Return (x, y) of the center of cell containing provided text 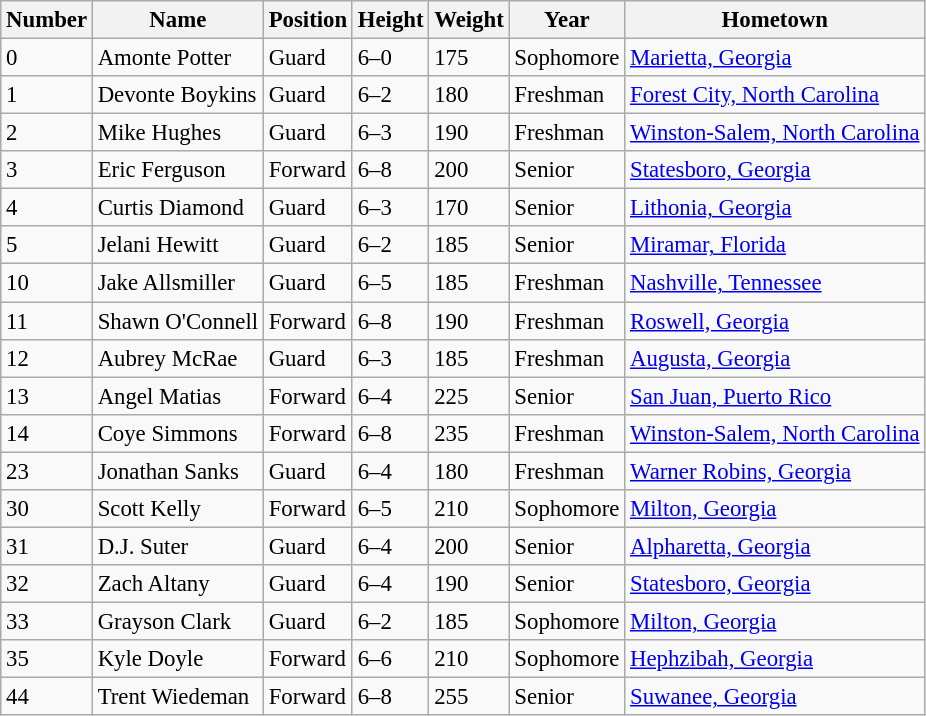
30 (47, 509)
Weight (469, 20)
Forest City, North Carolina (775, 95)
4 (47, 208)
D.J. Suter (178, 546)
12 (47, 358)
170 (469, 208)
11 (47, 321)
33 (47, 621)
31 (47, 546)
255 (469, 697)
Jelani Hewitt (178, 245)
Marietta, Georgia (775, 58)
0 (47, 58)
Position (308, 20)
35 (47, 659)
Mike Hughes (178, 133)
5 (47, 245)
San Juan, Puerto Rico (775, 396)
13 (47, 396)
Eric Ferguson (178, 170)
175 (469, 58)
Zach Altany (178, 584)
32 (47, 584)
Suwanee, Georgia (775, 697)
Curtis Diamond (178, 208)
44 (47, 697)
Scott Kelly (178, 509)
6–0 (390, 58)
Coye Simmons (178, 433)
Aubrey McRae (178, 358)
Amonte Potter (178, 58)
Number (47, 20)
Nashville, Tennessee (775, 283)
14 (47, 433)
Hometown (775, 20)
Miramar, Florida (775, 245)
Alpharetta, Georgia (775, 546)
Height (390, 20)
Augusta, Georgia (775, 358)
Jonathan Sanks (178, 471)
Warner Robins, Georgia (775, 471)
Devonte Boykins (178, 95)
Hephzibah, Georgia (775, 659)
Lithonia, Georgia (775, 208)
Name (178, 20)
Angel Matias (178, 396)
3 (47, 170)
Kyle Doyle (178, 659)
Jake Allsmiller (178, 283)
1 (47, 95)
2 (47, 133)
Year (567, 20)
23 (47, 471)
Trent Wiedeman (178, 697)
Grayson Clark (178, 621)
6–6 (390, 659)
Shawn O'Connell (178, 321)
10 (47, 283)
235 (469, 433)
225 (469, 396)
Roswell, Georgia (775, 321)
